Scan for the cell matching the given text and deliver its (x, y) coordinate at center. 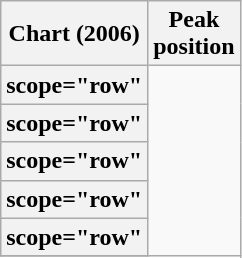
Peakposition (194, 34)
Chart (2006) (74, 34)
